Pinpoint the cell where the given text exists, returning its (X, Y) midpoint coordinate. 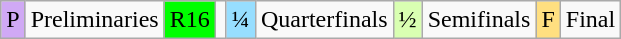
R16 (190, 20)
Preliminaries (94, 20)
Semifinals (479, 20)
P (13, 20)
F (548, 20)
¼ (240, 20)
½ (408, 20)
Final (590, 20)
Quarterfinals (324, 20)
